Output the (x, y) coordinate of the center of the cell containing the given text.  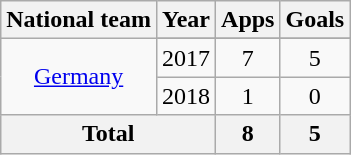
2018 (186, 96)
National team (79, 20)
Apps (248, 20)
7 (248, 58)
Goals (315, 20)
Year (186, 20)
8 (248, 134)
Germany (79, 77)
0 (315, 96)
Total (108, 134)
1 (248, 96)
2017 (186, 58)
